From the cell containing the given text, extract its center point as [X, Y] coordinate. 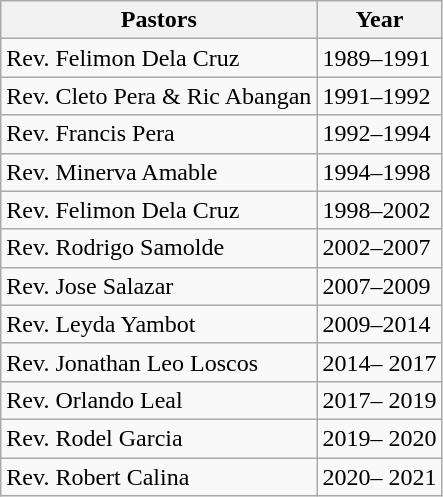
1994–1998 [380, 172]
Rev. Robert Calina [159, 477]
2014– 2017 [380, 362]
Rev. Orlando Leal [159, 400]
1992–1994 [380, 134]
Rev. Francis Pera [159, 134]
2020– 2021 [380, 477]
1991–1992 [380, 96]
Rev. Leyda Yambot [159, 324]
2007–2009 [380, 286]
Pastors [159, 20]
2002–2007 [380, 248]
Rev. Rodel Garcia [159, 438]
Rev. Cleto Pera & Ric Abangan [159, 96]
2009–2014 [380, 324]
Rev. Minerva Amable [159, 172]
Rev. Jonathan Leo Loscos [159, 362]
1989–1991 [380, 58]
2017– 2019 [380, 400]
2019– 2020 [380, 438]
Year [380, 20]
Rev. Rodrigo Samolde [159, 248]
1998–2002 [380, 210]
Rev. Jose Salazar [159, 286]
